Pinpoint the cell where the given text exists, returning its [x, y] midpoint coordinate. 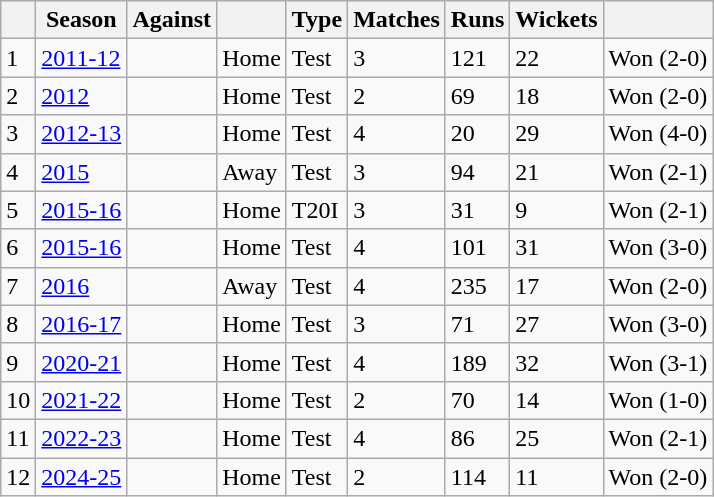
6 [18, 248]
114 [477, 477]
21 [556, 172]
94 [477, 172]
121 [477, 58]
Runs [477, 20]
2015 [82, 172]
Won (1-0) [658, 400]
29 [556, 134]
2024-25 [82, 477]
2022-23 [82, 438]
Matches [397, 20]
2016-17 [82, 324]
2020-21 [82, 362]
Wickets [556, 20]
Won (4-0) [658, 134]
20 [477, 134]
27 [556, 324]
12 [18, 477]
2021-22 [82, 400]
2012-13 [82, 134]
8 [18, 324]
69 [477, 96]
Type [316, 20]
22 [556, 58]
71 [477, 324]
7 [18, 286]
14 [556, 400]
1 [18, 58]
2016 [82, 286]
86 [477, 438]
17 [556, 286]
Season [82, 20]
T20I [316, 210]
Against [172, 20]
235 [477, 286]
101 [477, 248]
2011-12 [82, 58]
70 [477, 400]
32 [556, 362]
Won (3-1) [658, 362]
18 [556, 96]
2012 [82, 96]
189 [477, 362]
5 [18, 210]
25 [556, 438]
10 [18, 400]
